Extract the (x, y) coordinate from the center of the cell holding the provided text.  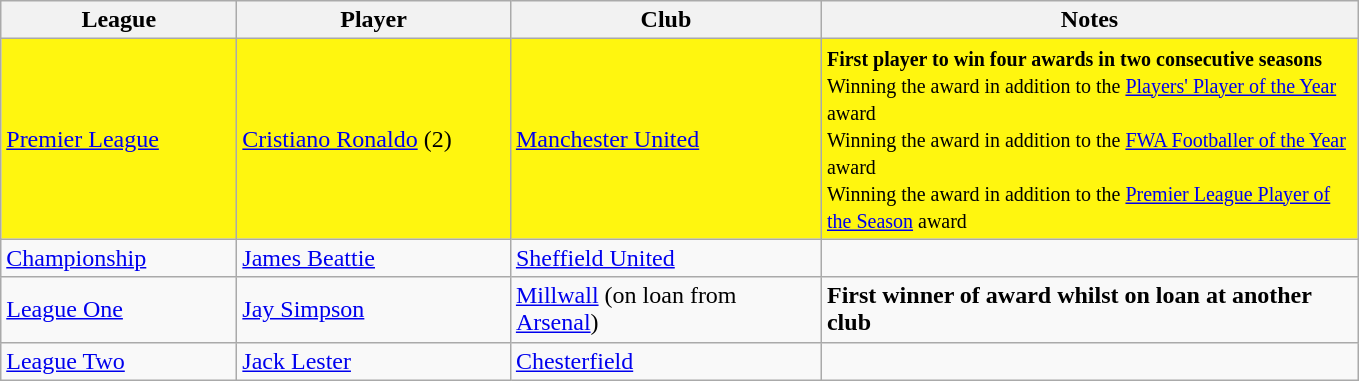
Jay Simpson (374, 310)
Club (666, 20)
Premier League (119, 139)
Player (374, 20)
League Two (119, 361)
Cristiano Ronaldo (2) (374, 139)
League One (119, 310)
Millwall (on loan from Arsenal) (666, 310)
James Beattie (374, 258)
Chesterfield (666, 361)
Championship (119, 258)
Jack Lester (374, 361)
Manchester United (666, 139)
Sheffield United (666, 258)
First winner of award whilst on loan at another club (1089, 310)
Notes (1089, 20)
League (119, 20)
